Extract the [x, y] coordinate from the center of the cell holding the provided text.  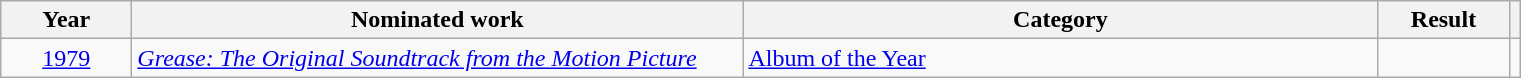
Year [66, 20]
Nominated work [438, 20]
Album of the Year [1060, 58]
Grease: The Original Soundtrack from the Motion Picture [438, 58]
Result [1444, 20]
Category [1060, 20]
1979 [66, 58]
